Pinpoint the cell where the given text exists, returning its (X, Y) midpoint coordinate. 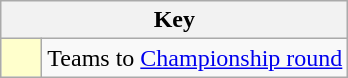
Key (174, 20)
Teams to Championship round (195, 58)
